Detect which cell encompasses the target text, then output its (X, Y) center coordinate. 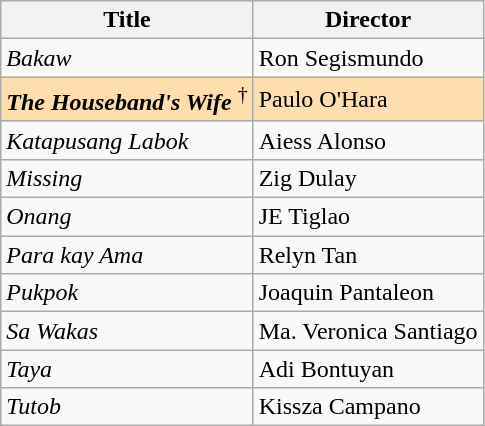
Katapusang Labok (127, 140)
Paulo O'Hara (368, 100)
Zig Dulay (368, 178)
JE Tiglao (368, 217)
Adi Bontuyan (368, 369)
Joaquin Pantaleon (368, 293)
Director (368, 20)
Kissza Campano (368, 407)
Relyn Tan (368, 255)
Aiess Alonso (368, 140)
The Houseband's Wife † (127, 100)
Taya (127, 369)
Sa Wakas (127, 331)
Bakaw (127, 58)
Onang (127, 217)
Missing (127, 178)
Tutob (127, 407)
Pukpok (127, 293)
Para kay Ama (127, 255)
Ma. Veronica Santiago (368, 331)
Ron Segismundo (368, 58)
Title (127, 20)
